Return (x, y) of the center of cell containing provided text 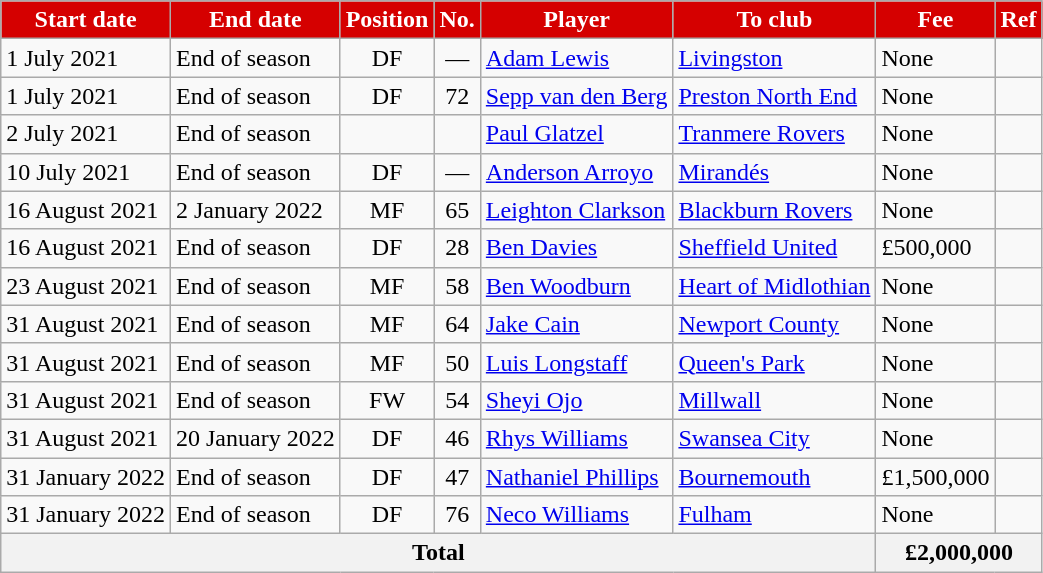
Fee (936, 20)
No. (457, 20)
£1,500,000 (936, 477)
46 (457, 438)
2 July 2021 (86, 134)
10 July 2021 (86, 172)
Fulham (774, 515)
28 (457, 248)
Tranmere Rovers (774, 134)
Nathaniel Phillips (576, 477)
Neco Williams (576, 515)
Sheyi Ojo (576, 400)
Paul Glatzel (576, 134)
Player (576, 20)
Luis Longstaff (576, 362)
Anderson Arroyo (576, 172)
58 (457, 286)
Millwall (774, 400)
Position (387, 20)
Sepp van den Berg (576, 96)
72 (457, 96)
23 August 2021 (86, 286)
End date (255, 20)
50 (457, 362)
Rhys Williams (576, 438)
47 (457, 477)
Jake Cain (576, 324)
Adam Lewis (576, 58)
Newport County (774, 324)
Ref (1018, 20)
Bournemouth (774, 477)
Ben Woodburn (576, 286)
Leighton Clarkson (576, 210)
Swansea City (774, 438)
Ben Davies (576, 248)
FW (387, 400)
76 (457, 515)
£2,000,000 (959, 553)
64 (457, 324)
Preston North End (774, 96)
£500,000 (936, 248)
54 (457, 400)
To club (774, 20)
Heart of Midlothian (774, 286)
Livingston (774, 58)
20 January 2022 (255, 438)
Sheffield United (774, 248)
2 January 2022 (255, 210)
Total (438, 553)
Queen's Park (774, 362)
Start date (86, 20)
Mirandés (774, 172)
Blackburn Rovers (774, 210)
65 (457, 210)
